Pinpoint the cell where the given text exists, returning its [x, y] midpoint coordinate. 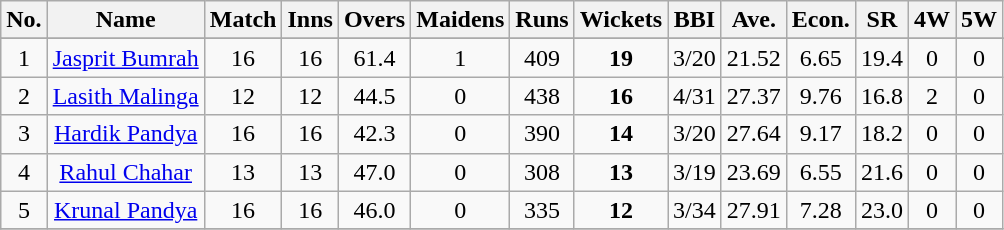
23.0 [882, 210]
Lasith Malinga [126, 96]
Name [126, 20]
Overs [374, 20]
Wickets [620, 20]
No. [24, 20]
Ave. [754, 20]
27.37 [754, 96]
Krunal Pandya [126, 210]
Econ. [820, 20]
390 [542, 134]
46.0 [374, 210]
Match [243, 20]
Maidens [460, 20]
44.5 [374, 96]
6.65 [820, 58]
9.76 [820, 96]
Hardik Pandya [126, 134]
21.52 [754, 58]
Jasprit Bumrah [126, 58]
27.91 [754, 210]
19 [620, 58]
4/31 [695, 96]
4 [24, 172]
3/34 [695, 210]
409 [542, 58]
Runs [542, 20]
9.17 [820, 134]
14 [620, 134]
4W [932, 20]
21.6 [882, 172]
47.0 [374, 172]
308 [542, 172]
5W [980, 20]
42.3 [374, 134]
23.69 [754, 172]
6.55 [820, 172]
Inns [310, 20]
16.8 [882, 96]
438 [542, 96]
5 [24, 210]
335 [542, 210]
SR [882, 20]
19.4 [882, 58]
3 [24, 134]
7.28 [820, 210]
18.2 [882, 134]
BBI [695, 20]
Rahul Chahar [126, 172]
27.64 [754, 134]
3/19 [695, 172]
61.4 [374, 58]
